Provide the (X, Y) coordinate of the cell's center where the given text is located.  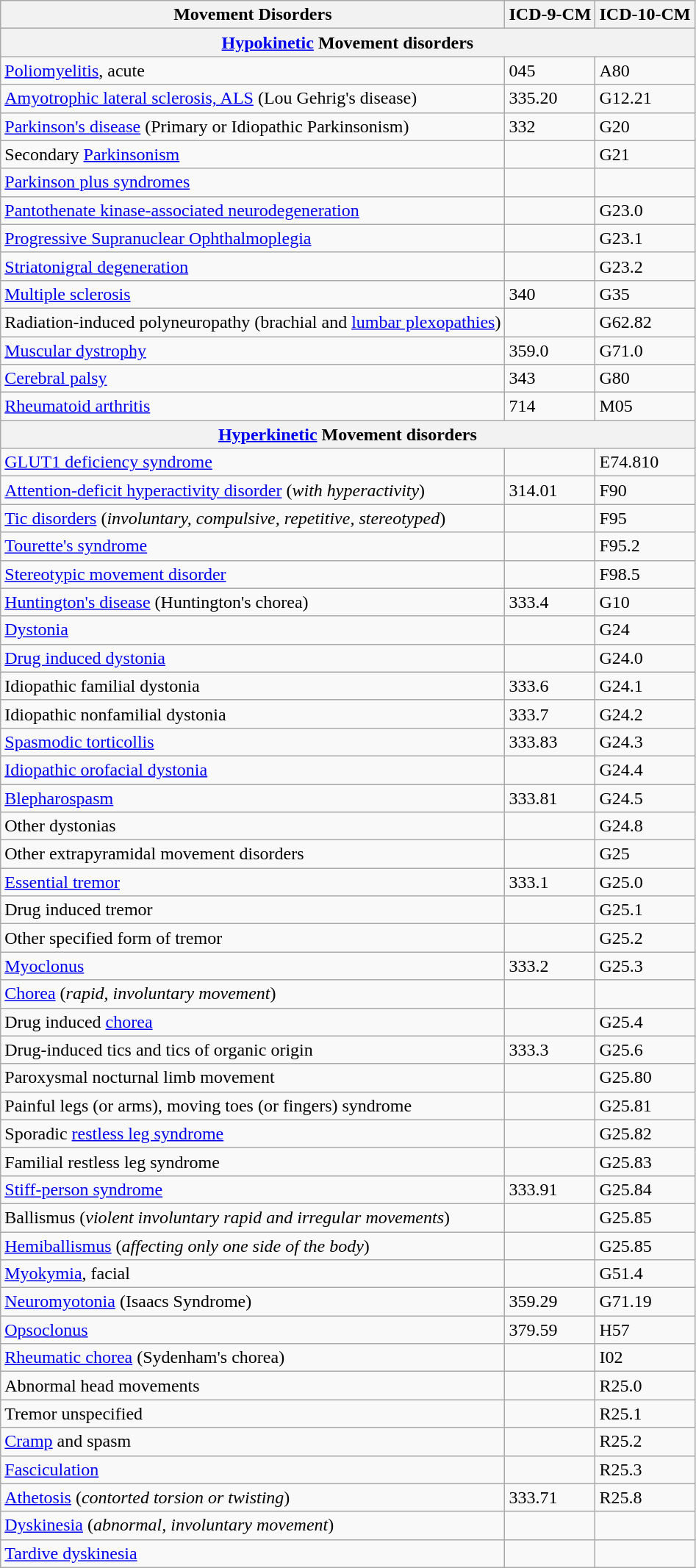
G23.1 (645, 238)
G20 (645, 126)
G35 (645, 294)
G25.2 (645, 938)
333.71 (550, 1497)
Opsoclonus (253, 1330)
Parkinson plus syndromes (253, 182)
Secondary Parkinsonism (253, 154)
G25.4 (645, 1022)
Radiation-induced polyneuropathy (brachial and lumbar plexopathies) (253, 322)
Hemiballismus (affecting only one side of the body) (253, 1246)
Fasciculation (253, 1469)
G25.6 (645, 1050)
Idiopathic nonfamilial dystonia (253, 714)
Essential tremor (253, 882)
F98.5 (645, 574)
R25.3 (645, 1469)
333.6 (550, 686)
GLUT1 deficiency syndrome (253, 462)
G25.0 (645, 882)
G25.82 (645, 1134)
G21 (645, 154)
Rheumatoid arthritis (253, 407)
Multiple sclerosis (253, 294)
Drug induced chorea (253, 1022)
Poliomyelitis, acute (253, 71)
G25.3 (645, 966)
Tremor unspecified (253, 1414)
333.2 (550, 966)
Rheumatic chorea (Sydenham's chorea) (253, 1358)
Pantothenate kinase-associated neurodegeneration (253, 210)
G24.8 (645, 826)
Idiopathic orofacial dystonia (253, 770)
G80 (645, 379)
Painful legs (or arms), moving toes (or fingers) syndrome (253, 1106)
G23.0 (645, 210)
333.1 (550, 882)
359.29 (550, 1302)
Neuromyotonia (Isaacs Syndrome) (253, 1302)
Idiopathic familial dystonia (253, 686)
M05 (645, 407)
Other extrapyramidal movement disorders (253, 854)
Parkinson's disease (Primary or Idiopathic Parkinsonism) (253, 126)
Athetosis (contorted torsion or twisting) (253, 1497)
Familial restless leg syndrome (253, 1161)
343 (550, 379)
333.81 (550, 798)
G25.84 (645, 1189)
G24.0 (645, 658)
R25.8 (645, 1497)
R25.0 (645, 1386)
333.91 (550, 1189)
G24.4 (645, 770)
G24.2 (645, 714)
333.4 (550, 602)
Myoclonus (253, 966)
Hypokinetic Movement disorders (348, 43)
G24.5 (645, 798)
G24.3 (645, 742)
714 (550, 407)
G25.80 (645, 1078)
Cerebral palsy (253, 379)
G25.1 (645, 910)
Tardive dyskinesia (253, 1553)
H57 (645, 1330)
Movement Disorders (253, 15)
Attention-deficit hyperactivity disorder (with hyperactivity) (253, 490)
Tourette's syndrome (253, 546)
Drug induced dystonia (253, 658)
333.3 (550, 1050)
Tic disorders (involuntary, compulsive, repetitive, stereotyped) (253, 518)
G71.0 (645, 351)
G24.1 (645, 686)
Hyperkinetic Movement disorders (348, 434)
G10 (645, 602)
R25.2 (645, 1442)
G25.81 (645, 1106)
R25.1 (645, 1414)
Striatonigral degeneration (253, 266)
G24 (645, 630)
ICD-9-CM (550, 15)
G23.2 (645, 266)
Paroxysmal nocturnal limb movement (253, 1078)
G62.82 (645, 322)
Progressive Supranuclear Ophthalmoplegia (253, 238)
F95 (645, 518)
Abnormal head movements (253, 1386)
G51.4 (645, 1274)
333.7 (550, 714)
Spasmodic torticollis (253, 742)
A80 (645, 71)
Blepharospasm (253, 798)
Dyskinesia (abnormal, involuntary movement) (253, 1525)
Ballismus (violent involuntary rapid and irregular movements) (253, 1217)
G25.83 (645, 1161)
Muscular dystrophy (253, 351)
332 (550, 126)
335.20 (550, 99)
379.59 (550, 1330)
I02 (645, 1358)
F90 (645, 490)
G12.21 (645, 99)
Cramp and spasm (253, 1442)
333.83 (550, 742)
ICD-10-CM (645, 15)
Myokymia, facial (253, 1274)
Dystonia (253, 630)
G25 (645, 854)
340 (550, 294)
Amyotrophic lateral sclerosis, ALS (Lou Gehrig's disease) (253, 99)
Stiff-person syndrome (253, 1189)
Other dystonias (253, 826)
Drug induced tremor (253, 910)
Stereotypic movement disorder (253, 574)
Chorea (rapid, involuntary movement) (253, 994)
E74.810 (645, 462)
045 (550, 71)
G71.19 (645, 1302)
F95.2 (645, 546)
Sporadic restless leg syndrome (253, 1134)
359.0 (550, 351)
Huntington's disease (Huntington's chorea) (253, 602)
Drug-induced tics and tics of organic origin (253, 1050)
Other specified form of tremor (253, 938)
314.01 (550, 490)
